Extract the (x, y) coordinate from the center of the cell holding the provided text.  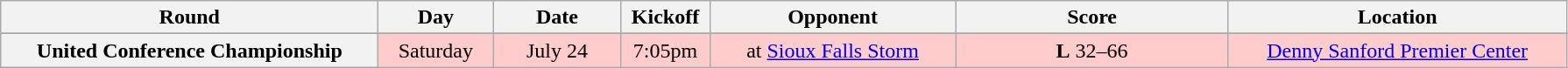
Denny Sanford Premier Center (1397, 51)
7:05pm (666, 51)
July 24 (557, 51)
Day (436, 17)
at Sioux Falls Storm (832, 51)
Score (1091, 17)
Kickoff (666, 17)
Opponent (832, 17)
United Conference Championship (189, 51)
Date (557, 17)
L 32–66 (1091, 51)
Location (1397, 17)
Saturday (436, 51)
Round (189, 17)
